Identify which cell holds the provided text, then report its [X, Y] central coordinate. 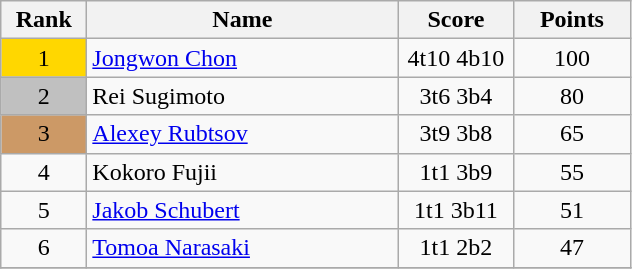
65 [572, 134]
80 [572, 96]
Kokoro Fujii [242, 172]
Name [242, 20]
Score [456, 20]
3 [44, 134]
51 [572, 210]
Points [572, 20]
1 [44, 58]
Rank [44, 20]
1t1 3b9 [456, 172]
1t1 3b11 [456, 210]
Tomoa Narasaki [242, 248]
2 [44, 96]
4t10 4b10 [456, 58]
5 [44, 210]
Jongwon Chon [242, 58]
1t1 2b2 [456, 248]
100 [572, 58]
4 [44, 172]
3t9 3b8 [456, 134]
Jakob Schubert [242, 210]
47 [572, 248]
6 [44, 248]
3t6 3b4 [456, 96]
55 [572, 172]
Alexey Rubtsov [242, 134]
Rei Sugimoto [242, 96]
